Return the [x, y] coordinate for the center point of the cell that contains the specified text.  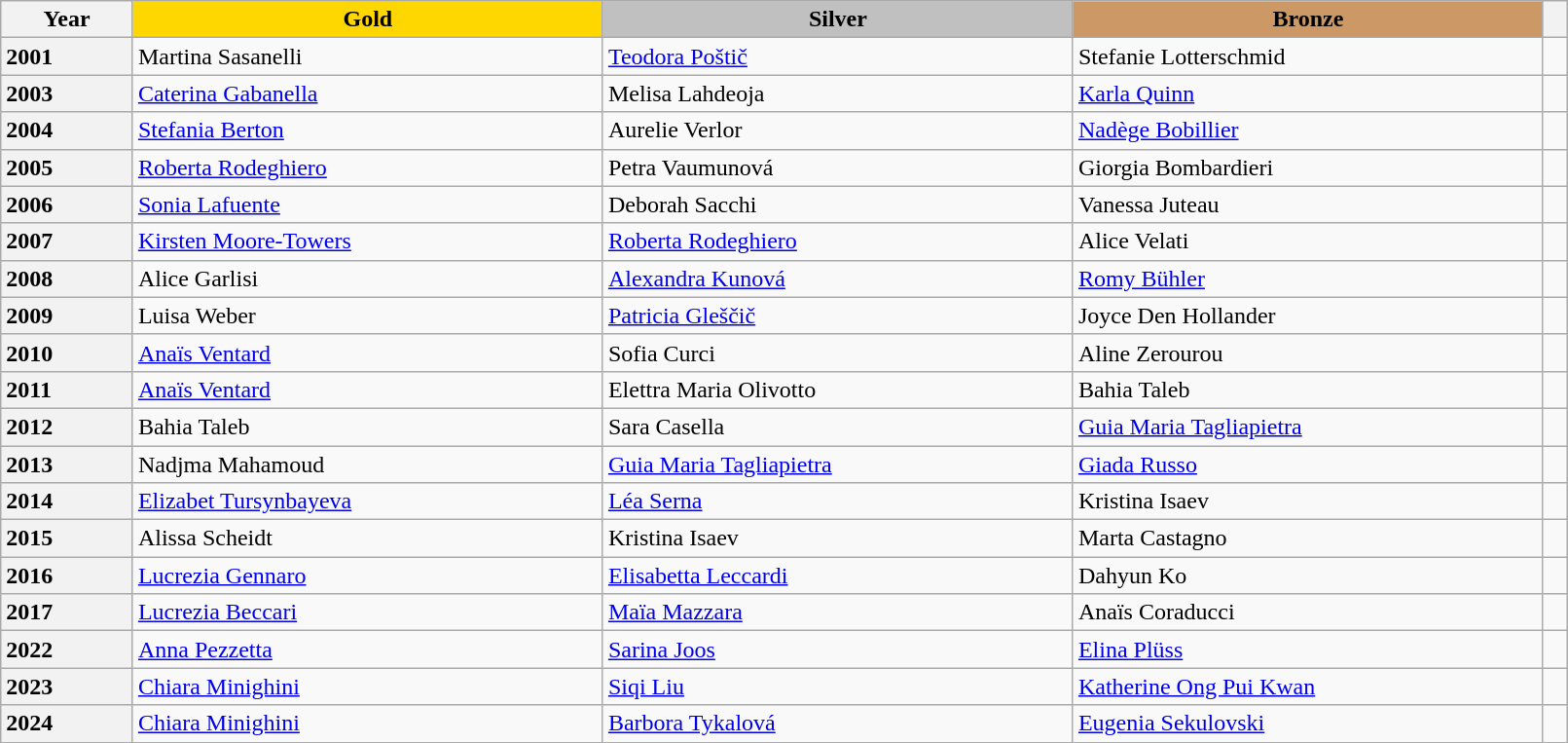
Elisabetta Leccardi [837, 576]
Siqi Liu [837, 687]
Elina Plüss [1308, 650]
Caterina Gabanella [368, 93]
Katherine Ong Pui Kwan [1308, 687]
Anna Pezzetta [368, 650]
Martina Sasanelli [368, 56]
Eugenia Sekulovski [1308, 724]
Alexandra Kunová [837, 279]
Elettra Maria Olivotto [837, 390]
Alice Garlisi [368, 279]
2001 [67, 56]
2003 [67, 93]
Alissa Scheidt [368, 539]
Dahyun Ko [1308, 576]
Barbora Tykalová [837, 724]
Nadjma Mahamoud [368, 464]
Patricia Gleščič [837, 316]
Nadège Bobillier [1308, 130]
Joyce Den Hollander [1308, 316]
Sarina Joos [837, 650]
Deborah Sacchi [837, 204]
2010 [67, 353]
2017 [67, 613]
2012 [67, 427]
Marta Castagno [1308, 539]
Teodora Poštič [837, 56]
Alice Velati [1308, 241]
2022 [67, 650]
Vanessa Juteau [1308, 204]
2009 [67, 316]
2005 [67, 167]
Year [67, 19]
Gold [368, 19]
Aline Zerourou [1308, 353]
Silver [837, 19]
Giorgia Bombardieri [1308, 167]
Romy Bühler [1308, 279]
Stefania Berton [368, 130]
2008 [67, 279]
Giada Russo [1308, 464]
2007 [67, 241]
2016 [67, 576]
2013 [67, 464]
2024 [67, 724]
Melisa Lahdeoja [837, 93]
Elizabet Tursynbayeva [368, 502]
Maïa Mazzara [837, 613]
2014 [67, 502]
2011 [67, 390]
Anaïs Coraducci [1308, 613]
2015 [67, 539]
Bronze [1308, 19]
Kirsten Moore-Towers [368, 241]
Stefanie Lotterschmid [1308, 56]
Lucrezia Gennaro [368, 576]
Sara Casella [837, 427]
2023 [67, 687]
Lucrezia Beccari [368, 613]
2006 [67, 204]
Sonia Lafuente [368, 204]
Sofia Curci [837, 353]
Luisa Weber [368, 316]
Petra Vaumunová [837, 167]
Léa Serna [837, 502]
Karla Quinn [1308, 93]
Aurelie Verlor [837, 130]
2004 [67, 130]
